Locate the cell with the specified text and output its [x, y] center coordinate. 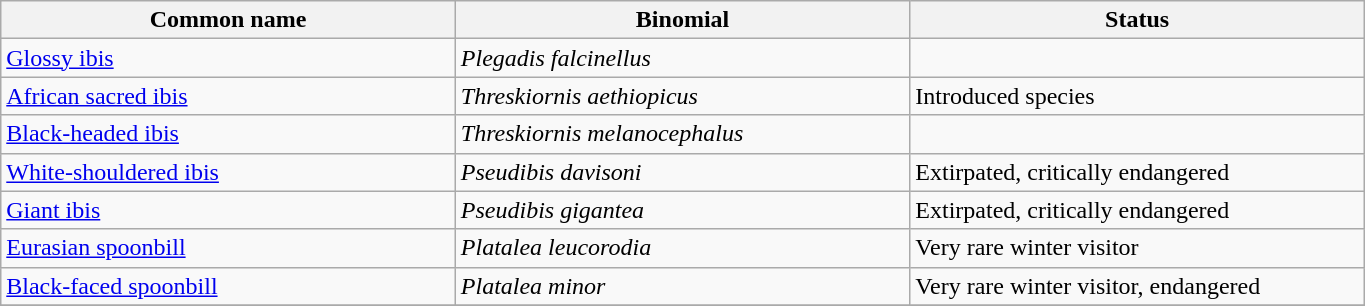
Giant ibis [228, 210]
Status [1138, 20]
Eurasian spoonbill [228, 248]
African sacred ibis [228, 96]
Plegadis falcinellus [682, 58]
Pseudibis gigantea [682, 210]
Platalea minor [682, 286]
Binomial [682, 20]
Very rare winter visitor, endangered [1138, 286]
Pseudibis davisoni [682, 172]
Platalea leucorodia [682, 248]
Black-faced spoonbill [228, 286]
Threskiornis aethiopicus [682, 96]
White-shouldered ibis [228, 172]
Black-headed ibis [228, 134]
Very rare winter visitor [1138, 248]
Threskiornis melanocephalus [682, 134]
Glossy ibis [228, 58]
Common name [228, 20]
Introduced species [1138, 96]
